Extract the [X, Y] coordinate from the center of the cell holding the provided text.  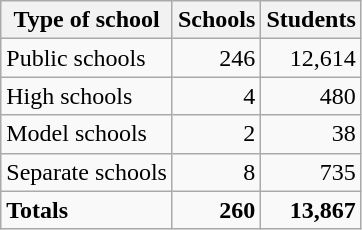
260 [216, 210]
Separate schools [87, 172]
Totals [87, 210]
2 [216, 134]
Students [311, 20]
4 [216, 96]
13,867 [311, 210]
High schools [87, 96]
38 [311, 134]
Type of school [87, 20]
480 [311, 96]
Schools [216, 20]
8 [216, 172]
Public schools [87, 58]
246 [216, 58]
Model schools [87, 134]
735 [311, 172]
12,614 [311, 58]
